Search for the cell housing the specified text and yield its [X, Y] center coordinate. 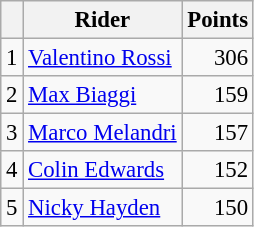
159 [218, 95]
4 [12, 170]
5 [12, 208]
Marco Melandri [102, 133]
2 [12, 95]
Colin Edwards [102, 170]
157 [218, 133]
1 [12, 58]
Rider [102, 20]
150 [218, 208]
Nicky Hayden [102, 208]
3 [12, 133]
Valentino Rossi [102, 58]
Max Biaggi [102, 95]
Points [218, 20]
306 [218, 58]
152 [218, 170]
